Provide the [x, y] coordinate of the cell's center where the given text is located.  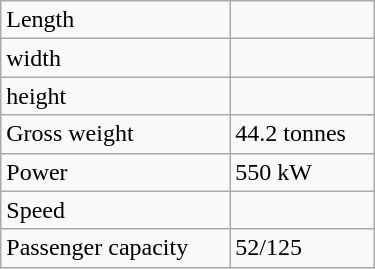
Length [116, 20]
44.2 tonnes [302, 134]
550 kW [302, 172]
52/125 [302, 248]
Speed [116, 210]
Power [116, 172]
height [116, 96]
Passenger capacity [116, 248]
width [116, 58]
Gross weight [116, 134]
